Detect which cell encompasses the target text, then output its [x, y] center coordinate. 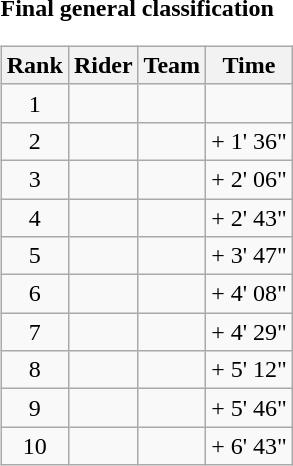
2 [34, 141]
+ 2' 06" [250, 179]
+ 6' 43" [250, 446]
6 [34, 294]
1 [34, 103]
10 [34, 446]
5 [34, 256]
7 [34, 332]
9 [34, 408]
4 [34, 217]
Rank [34, 65]
Time [250, 65]
+ 5' 12" [250, 370]
+ 1' 36" [250, 141]
Team [172, 65]
Rider [103, 65]
3 [34, 179]
+ 4' 08" [250, 294]
+ 3' 47" [250, 256]
+ 2' 43" [250, 217]
+ 5' 46" [250, 408]
+ 4' 29" [250, 332]
8 [34, 370]
